Extract the [x, y] coordinate from the center of the cell holding the provided text.  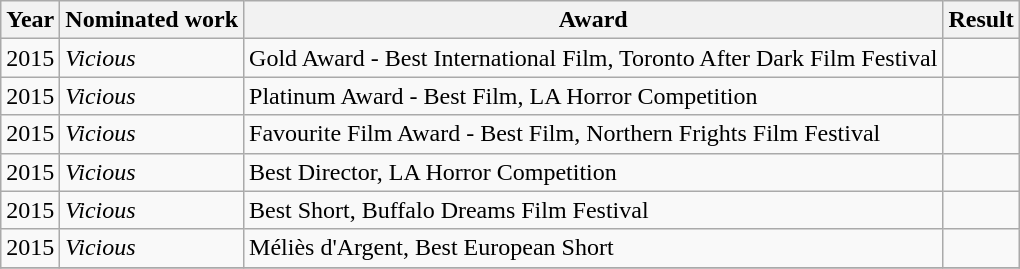
Result [981, 20]
Gold Award - Best International Film, Toronto After Dark Film Festival [594, 58]
Best Director, LA Horror Competition [594, 172]
Best Short, Buffalo Dreams Film Festival [594, 210]
Méliès d'Argent, Best European Short [594, 248]
Award [594, 20]
Year [30, 20]
Nominated work [152, 20]
Favourite Film Award - Best Film, Northern Frights Film Festival [594, 134]
Platinum Award - Best Film, LA Horror Competition [594, 96]
